From the cell containing the given text, extract its center point as (X, Y) coordinate. 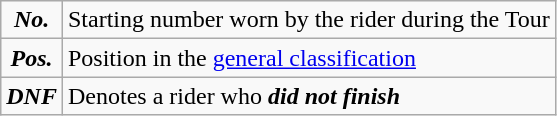
No. (32, 20)
Starting number worn by the rider during the Tour (308, 20)
Denotes a rider who did not finish (308, 96)
Pos. (32, 58)
Position in the general classification (308, 58)
DNF (32, 96)
